Search for the cell housing the specified text and yield its [X, Y] center coordinate. 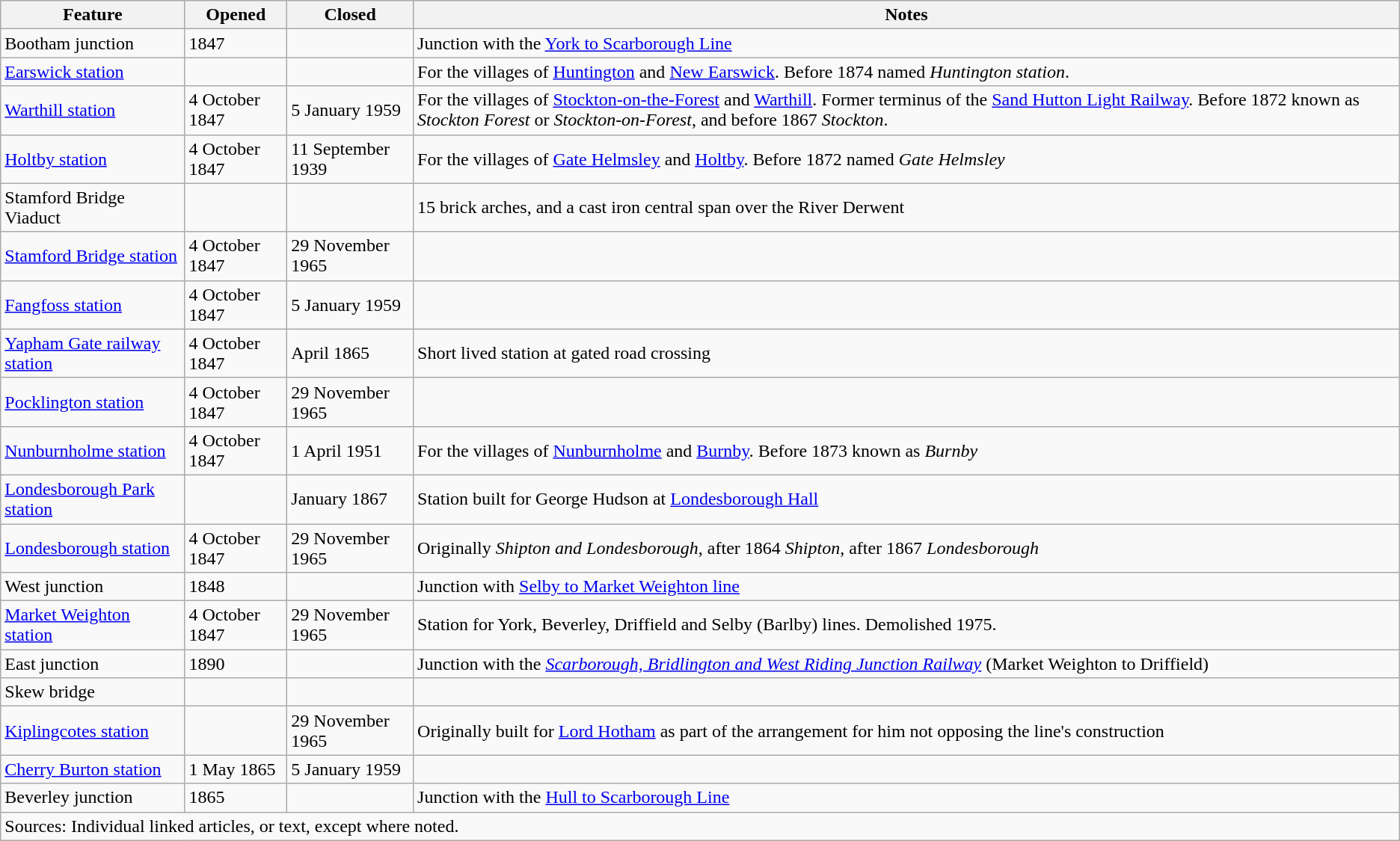
Feature [93, 15]
1848 [236, 587]
Holtby station [93, 158]
Originally built for Lord Hotham as part of the arrangement for him not opposing the line's construction [906, 731]
January 1867 [350, 499]
Sources: Individual linked articles, or text, except where noted. [700, 826]
11 September 1939 [350, 158]
1 May 1865 [236, 769]
For the villages of Huntington and New Earswick. Before 1874 named Huntington station. [906, 72]
Station built for George Hudson at Londesborough Hall [906, 499]
Beverley junction [93, 798]
Junction with the York to Scarborough Line [906, 43]
Skew bridge [93, 692]
Junction with the Scarborough, Bridlington and West Riding Junction Railway (Market Weighton to Driffield) [906, 664]
Closed [350, 15]
1890 [236, 664]
Londesborough station [93, 547]
Warthill station [93, 111]
Stamford Bridge station [93, 256]
Earswick station [93, 72]
Bootham junction [93, 43]
Cherry Burton station [93, 769]
Nunburnholme station [93, 450]
Market Weighton station [93, 625]
East junction [93, 664]
Fangfoss station [93, 305]
Stamford Bridge Viaduct [93, 208]
April 1865 [350, 353]
1865 [236, 798]
For the villages of Nunburnholme and Burnby. Before 1873 known as Burnby [906, 450]
West junction [93, 587]
Opened [236, 15]
Junction with Selby to Market Weighton line [906, 587]
1 April 1951 [350, 450]
For the villages of Gate Helmsley and Holtby. Before 1872 named Gate Helmsley [906, 158]
Kiplingcotes station [93, 731]
Originally Shipton and Londesborough, after 1864 Shipton, after 1867 Londesborough [906, 547]
Junction with the Hull to Scarborough Line [906, 798]
Pocklington station [93, 402]
Londesborough Park station [93, 499]
1847 [236, 43]
15 brick arches, and a cast iron central span over the River Derwent [906, 208]
Short lived station at gated road crossing [906, 353]
Yapham Gate railway station [93, 353]
Notes [906, 15]
Station for York, Beverley, Driffield and Selby (Barlby) lines. Demolished 1975. [906, 625]
